Search for the cell housing the specified text and yield its [x, y] center coordinate. 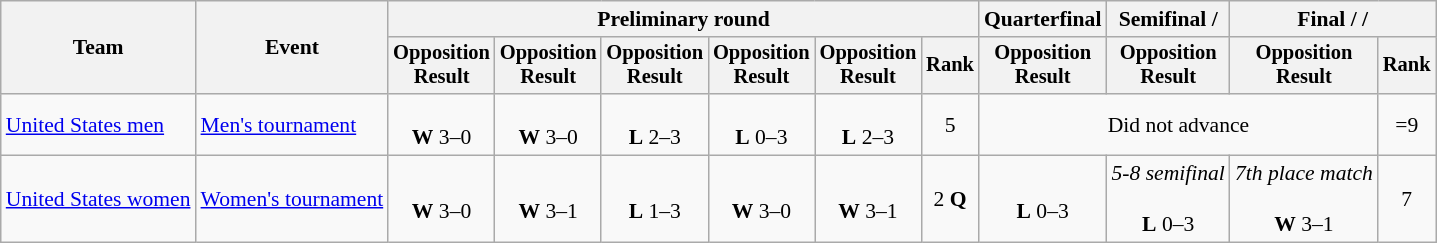
5-8 semifinalL 0–3 [1168, 200]
2 Q [950, 200]
United States men [98, 124]
=9 [1407, 124]
7th place matchW 3–1 [1304, 200]
Preliminary round [684, 19]
Final / / [1333, 19]
Men's tournament [292, 124]
5 [950, 124]
L 1–3 [654, 200]
Semifinal / [1168, 19]
Did not advance [1178, 124]
United States women [98, 200]
7 [1407, 200]
Quarterfinal [1043, 19]
Event [292, 48]
Women's tournament [292, 200]
Team [98, 48]
